From the cell containing the given text, extract its center point as (X, Y) coordinate. 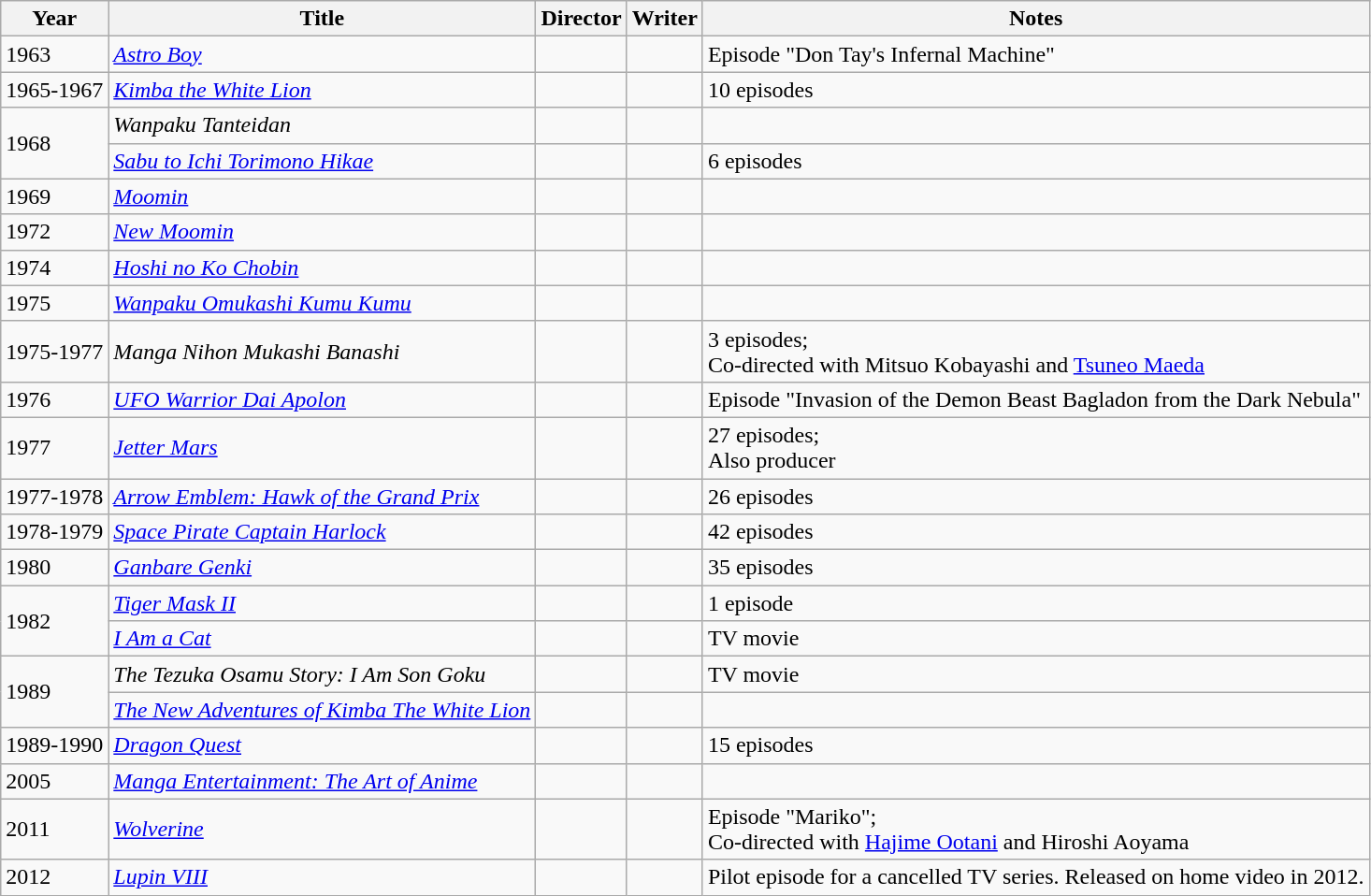
Jetter Mars (322, 447)
New Moomin (322, 232)
Episode "Invasion of the Demon Beast Bagladon from the Dark Nebula" (1036, 399)
Manga Nihon Mukashi Banashi (322, 352)
Hoshi no Ko Chobin (322, 267)
Tiger Mask II (322, 603)
27 episodes;Also producer (1036, 447)
42 episodes (1036, 532)
Ganbare Genki (322, 568)
1978-1979 (54, 532)
UFO Warrior Dai Apolon (322, 399)
I Am a Cat (322, 639)
Arrow Emblem: Hawk of the Grand Prix (322, 497)
10 episodes (1036, 90)
Wanpaku Tanteidan (322, 125)
The New Adventures of Kimba The White Lion (322, 710)
Manga Entertainment: The Art of Anime (322, 781)
Director (582, 19)
35 episodes (1036, 568)
2011 (54, 829)
1974 (54, 267)
Space Pirate Captain Harlock (322, 532)
6 episodes (1036, 161)
Wanpaku Omukashi Kumu Kumu (322, 303)
2012 (54, 877)
Notes (1036, 19)
Wolverine (322, 829)
2005 (54, 781)
15 episodes (1036, 745)
1976 (54, 399)
1977 (54, 447)
Episode "Mariko";Co-directed with Hajime Ootani and Hiroshi Aoyama (1036, 829)
Pilot episode for a cancelled TV series. Released on home video in 2012. (1036, 877)
Moomin (322, 196)
1980 (54, 568)
1989-1990 (54, 745)
3 episodes;Co-directed with Mitsuo Kobayashi and Tsuneo Maeda (1036, 352)
26 episodes (1036, 497)
Astro Boy (322, 54)
Title (322, 19)
1982 (54, 621)
1968 (54, 143)
1 episode (1036, 603)
1977-1978 (54, 497)
1989 (54, 692)
Dragon Quest (322, 745)
1975-1977 (54, 352)
1965-1967 (54, 90)
Year (54, 19)
Kimba the White Lion (322, 90)
Writer (664, 19)
Lupin VIII (322, 877)
1975 (54, 303)
1969 (54, 196)
Episode "Don Tay's Infernal Machine" (1036, 54)
Sabu to Ichi Torimono Hikae (322, 161)
The Tezuka Osamu Story: I Am Son Goku (322, 674)
1972 (54, 232)
1963 (54, 54)
